Output the [x, y] coordinate of the center of the cell containing the given text.  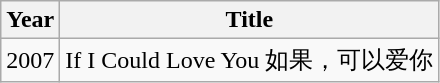
If I Could Love You 如果，可以爱你 [250, 60]
Title [250, 20]
2007 [30, 60]
Year [30, 20]
